Scan for the cell matching the given text and deliver its [X, Y] coordinate at center. 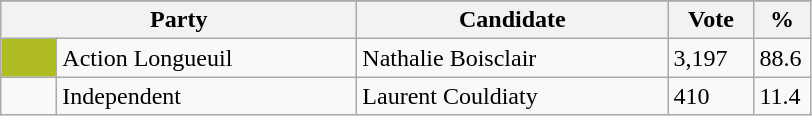
88.6 [782, 58]
410 [711, 96]
Party [179, 20]
Laurent Couldiaty [512, 96]
% [782, 20]
Nathalie Boisclair [512, 58]
Independent [207, 96]
3,197 [711, 58]
Vote [711, 20]
Action Longueuil [207, 58]
11.4 [782, 96]
Candidate [512, 20]
